Capture the cell that displays the provided text and extract its [x, y] central coordinate. 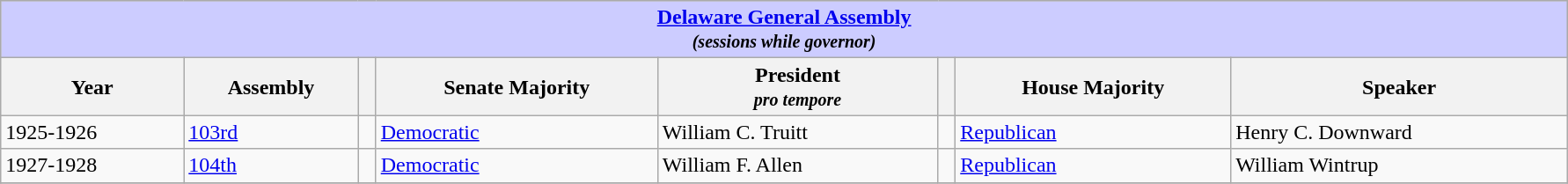
103rd [271, 132]
1925-1926 [92, 132]
Senate Majority [517, 86]
William C. Truitt [797, 132]
Henry C. Downward [1399, 132]
Presidentpro tempore [797, 86]
Assembly [271, 86]
104th [271, 166]
Speaker [1399, 86]
Delaware General Assembly (sessions while governor) [785, 30]
House Majority [1093, 86]
1927-1928 [92, 166]
William Wintrup [1399, 166]
William F. Allen [797, 166]
Year [92, 86]
